Search for the cell housing the specified text and yield its (x, y) center coordinate. 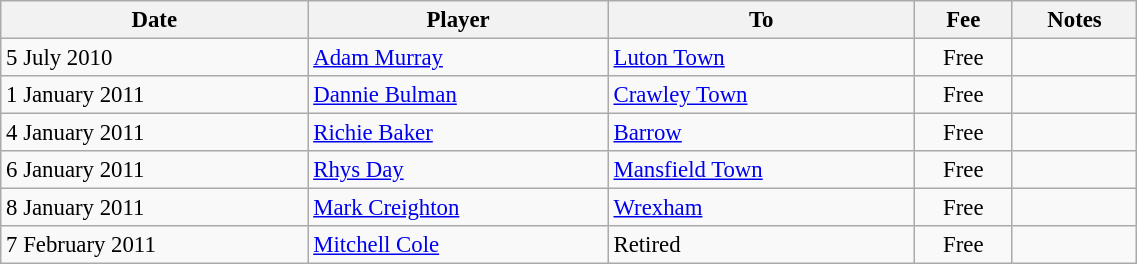
Richie Baker (458, 133)
6 January 2011 (154, 170)
Mansfield Town (761, 170)
To (761, 20)
4 January 2011 (154, 133)
Crawley Town (761, 95)
Barrow (761, 133)
8 January 2011 (154, 208)
Retired (761, 245)
Dannie Bulman (458, 95)
Mark Creighton (458, 208)
Wrexham (761, 208)
Adam Murray (458, 58)
7 February 2011 (154, 245)
Mitchell Cole (458, 245)
Rhys Day (458, 170)
Luton Town (761, 58)
Player (458, 20)
Fee (963, 20)
1 January 2011 (154, 95)
Notes (1074, 20)
Date (154, 20)
5 July 2010 (154, 58)
